Search for the cell housing the specified text and yield its (X, Y) center coordinate. 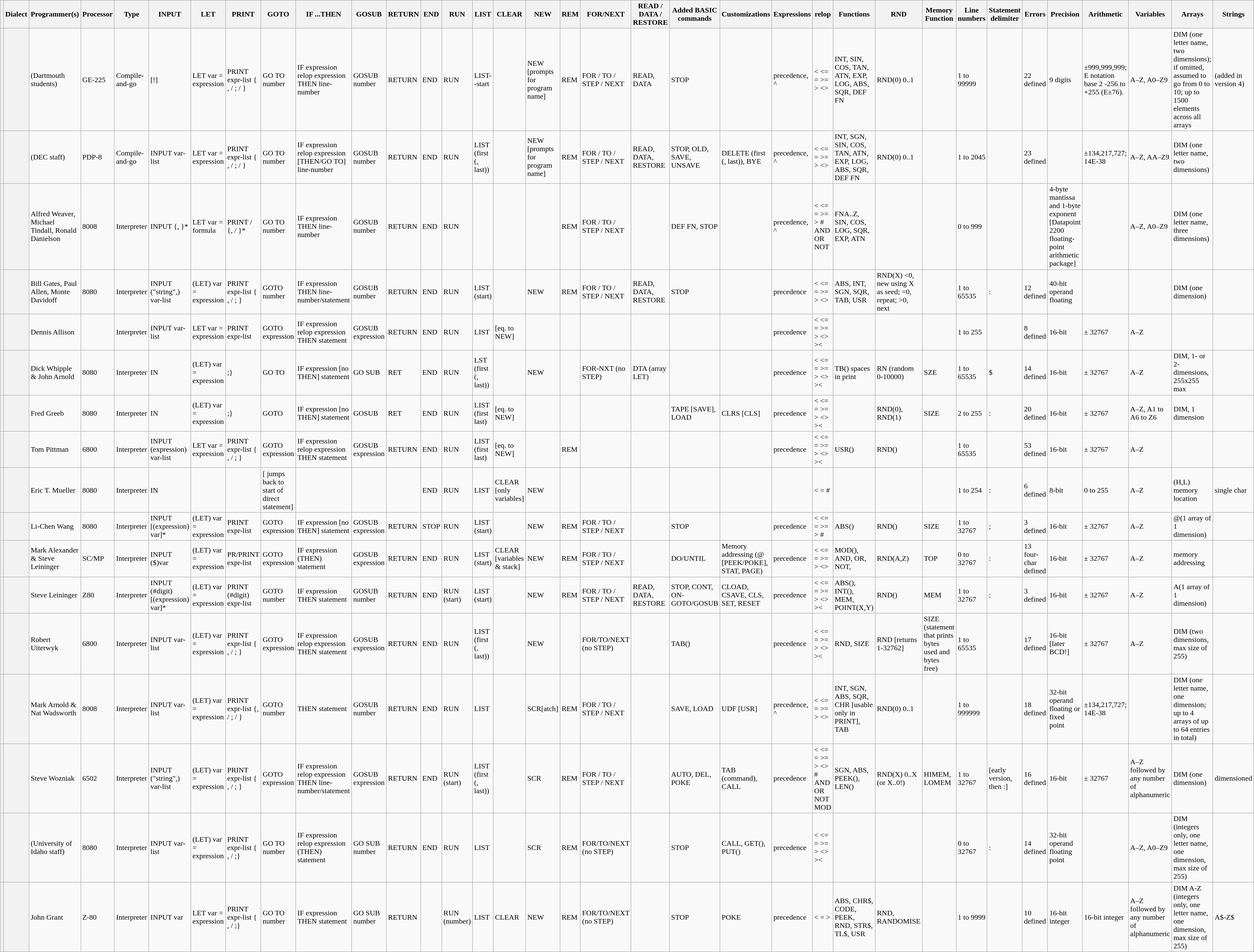
(added in version 4) (1234, 79)
DIM A-Z (integers only, one letter name, one dimension, max size of 255) (1192, 917)
LET var = formula (208, 227)
Variables (1150, 14)
Z-80 (98, 917)
23 defined (1035, 157)
SZE (939, 373)
READ / DATA / RESTORE (651, 14)
1 to 2045 (972, 157)
Added BASIC commands (694, 14)
Eric T. Mueller (55, 490)
FNA..Z, SIN, COS, LOG, SQR, EXP, ATN (854, 227)
Dialect (16, 14)
Strings (1234, 14)
Type (132, 14)
INPUT [(expression) var]* (170, 526)
A$-Z$ (1234, 917)
$ (1005, 373)
MEM (939, 595)
IF expression (THEN) statement (324, 558)
9 digits (1065, 79)
USR() (854, 450)
SIZE (statement that prints bytes used and bytes free) (939, 644)
single char (1234, 490)
22 defined (1035, 79)
CLEAR [variables & stack] (509, 558)
PRINT expr-list {, / ; / } (243, 709)
TOP (939, 558)
DELETE (first (, last)), BYE (746, 157)
INT, SGN, SIN, COS, TAN, ATN, EXP, LOG, ABS, SQR, DEF FN (854, 157)
< <= = >= > # AND OR NOT (823, 227)
CLOAD, CSAVE, CLS, SET, RESET (746, 595)
< <= = >= > <> # AND OR NOT MOD (823, 778)
GO SUB (369, 373)
Customizations (746, 14)
16-bit [later BCD!] (1065, 644)
ABS() (854, 526)
RUN (number) (457, 917)
TAB (command), CALL (746, 778)
[ jumps back to start of direct statement] (278, 490)
Fred Greeb (55, 413)
RN (random 0-10000) (899, 373)
1 to 9999 (972, 917)
DIM (integers only, one letter name, one dimension, max size of 255) (1192, 848)
GE-225 (98, 79)
DIM (two dimensions, max size of 255) (1192, 644)
READ, DATA (651, 79)
10 defined (1035, 917)
±999,999,999; E notation base 2 -256 to +255 (E±76). (1106, 79)
Mark Arnold & Nat Wadsworth (55, 709)
PRINT (243, 14)
Steve Leininger (55, 595)
TB() spaces in print (854, 373)
DIM, 1 dimension (1192, 413)
LST (first (, last)) (483, 373)
GO TO (278, 373)
MOD(), AND, OR, NOT, (854, 558)
RND(X) <0, new using X as seed; =0, repeat; >0, next (899, 292)
Memory addressing (@ [PEEK/POKE], STAT, PAGE) (746, 558)
RND(X) 0..X (or X..0!) (899, 778)
; (1005, 526)
IF expression relop expression THEN line-number/statement (324, 778)
DIM (one letter name, two dimensions) (1192, 157)
PDP-8 (98, 157)
DIM (one letter name, three dimensions) (1192, 227)
INPUT (#digit) [(expression) var]* (170, 595)
A–Z, A1 to A6 to Z6 (1150, 413)
@(1 array of 1 dimension) (1192, 526)
[early version, then :] (1005, 778)
INT, SIN, COS, TAN, ATN, EXP, LOG, ABS, SQR, DEF FN (854, 79)
32-bit operand floating point (1065, 848)
RND, RANDOMISE (899, 917)
PR/PRINT expr-list (243, 558)
RND(A,Z) (899, 558)
0 to 999 (972, 227)
17 defined (1035, 644)
FOR/NEXT (606, 14)
Memory Function (939, 14)
IF expression THEN line-number/statement (324, 292)
12 defined (1035, 292)
IF expression THEN line-number (324, 227)
DIM (one letter name, one dimension; up to 4 arrays of up to 64 entries in total) (1192, 709)
2 to 255 (972, 413)
SCR[atch] (543, 709)
IF expression relop expression [THEN/GO TO] line-number (324, 157)
(University of Idaho staff) (55, 848)
(DEC staff) (55, 157)
HIMEM, LOMEM (939, 778)
Functions (854, 14)
RND [returns 1-32762] (899, 644)
0 to 255 (1106, 490)
< <= = >= > # (823, 526)
1 to 99999 (972, 79)
1 to 254 (972, 490)
Dennis Allison (55, 332)
CALL, GET(), PUT() (746, 848)
Arrays (1192, 14)
(H,L) memory location (1192, 490)
Processor (98, 14)
53 defined (1035, 450)
LIST--start (483, 79)
IF expression relop expression (THEN) statement (324, 848)
Programmer(s) (55, 14)
Tom Pittman (55, 450)
Precision (1065, 14)
< = # (823, 490)
CLRS [CLS] (746, 413)
INT, SGN, ABS, SQR, CHR [usable only in PRINT], TAB (854, 709)
Alfred Weaver, Michael Tindall, Ronald Danielson (55, 227)
(Dartmouth students) (55, 79)
13 four-char defined (1035, 558)
Errors (1035, 14)
memory addressing (1192, 558)
Dick Whipple & John Arnold (55, 373)
DTA (array LET) (651, 373)
LET (208, 14)
THEN statement (324, 709)
Mark Alexander & Steve Leininger (55, 558)
16 defined (1035, 778)
INPUT ($)var (170, 558)
DIM (one letter name, two dimensions); if omitted, assumed to go from 0 to 10; up to 1500 elements across all arrays (1192, 79)
CLEAR [only variables] (509, 490)
POKE (746, 917)
STOP, CONT, ON-GOTO/GOSUB (694, 595)
8-bit (1065, 490)
ABS, CHR$, CODE, PEEK, RND, STR$, TL$, USR (854, 917)
PRINT / {, / }* (243, 227)
SC/MP (98, 558)
DO/UNTIL (694, 558)
RND (899, 14)
ABS(), INT(), MEM, POINT(X,Y) (854, 595)
A(1 array of 1 dimension) (1192, 595)
SAVE, LOAD (694, 709)
Robert Uiterwyk (55, 644)
relop (823, 14)
Expressions (792, 14)
RND(0), RND(1) (899, 413)
8 defined (1035, 332)
FOR-NXT (no STEP) (606, 373)
1 to 999999 (972, 709)
A–Z, AA–Z9 (1150, 157)
20 defined (1035, 413)
Z80 (98, 595)
TAPE [SAVE], LOAD (694, 413)
Bill Gates, Paul Allen, Monte Davidoff (55, 292)
dimensioned (1234, 778)
STOP, OLD, SAVE, UNSAVE (694, 157)
SGN, ABS, PEEK(), LEN() (854, 778)
40-bit operand floating (1065, 292)
[!] (170, 79)
4-byte mantissa and 1-byte exponent [Datapoint 2200 floating-point arithmetic package] (1065, 227)
1 to 255 (972, 332)
AUTO, DEL, POKE (694, 778)
32-bit operand floating or fixed point (1065, 709)
Li-Chen Wang (55, 526)
18 defined (1035, 709)
6502 (98, 778)
Statement delimiter (1005, 14)
UDF [USR] (746, 709)
Arithmetic (1106, 14)
DEF FN, STOP (694, 227)
IF ...THEN (324, 14)
John Grant (55, 917)
PRINT (#digit) expr-list (243, 595)
INPUT (expression) var-list (170, 450)
INPUT (170, 14)
Line numbers (972, 14)
Steve Wozniak (55, 778)
DIM, 1- or 2-dimensions, 255x255 max (1192, 373)
INPUT {, }* (170, 227)
6 defined (1035, 490)
ABS, INT, SGN, SQR, TAB, USR (854, 292)
RND, SIZE (854, 644)
< = > (823, 917)
INPUT var (170, 917)
IF expression relop expression THEN line-number (324, 79)
TAB() (694, 644)
